From the cell containing the given text, extract its center point as (x, y) coordinate. 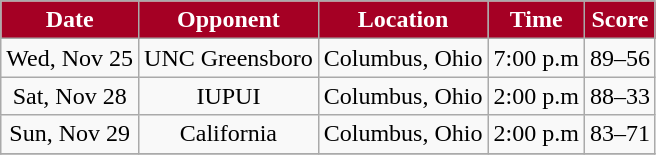
UNC Greensboro (229, 58)
Location (403, 20)
83–71 (620, 134)
Date (70, 20)
California (229, 134)
88–33 (620, 96)
Time (536, 20)
Sat, Nov 28 (70, 96)
Sun, Nov 29 (70, 134)
Wed, Nov 25 (70, 58)
7:00 p.m (536, 58)
Score (620, 20)
Opponent (229, 20)
89–56 (620, 58)
IUPUI (229, 96)
